Output the (x, y) coordinate of the center of the cell containing the given text.  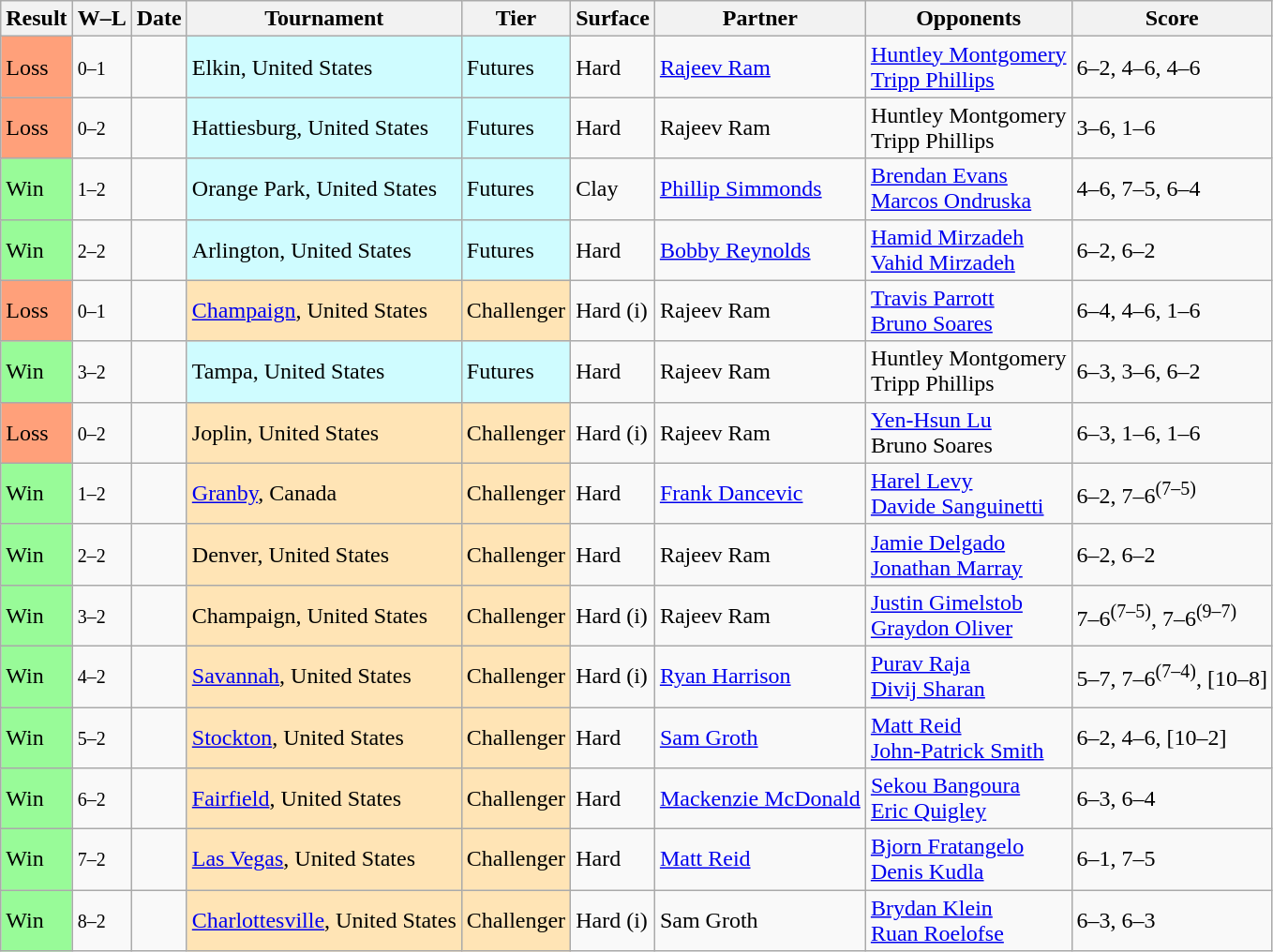
Elkin, United States (324, 67)
Stockton, United States (324, 736)
Las Vegas, United States (324, 860)
Tier (516, 19)
Bobby Reynolds (759, 249)
Phillip Simmonds (759, 189)
Date (159, 19)
Travis Parrott Bruno Soares (968, 311)
6–1, 7–5 (1172, 860)
6–3, 3–6, 6–2 (1172, 371)
Matt Reid (759, 860)
Ryan Harrison (759, 677)
Denver, United States (324, 555)
5–7, 7–6(7–4), [10–8] (1172, 677)
6–2, 4–6, 4–6 (1172, 67)
7–2 (101, 860)
5–2 (101, 736)
3–6, 1–6 (1172, 127)
Score (1172, 19)
7–6(7–5), 7–6(9–7) (1172, 615)
6–3, 1–6, 1–6 (1172, 433)
4–6, 7–5, 6–4 (1172, 189)
Hattiesburg, United States (324, 127)
Tournament (324, 19)
6–3, 6–3 (1172, 920)
6–2, 7–6(7–5) (1172, 493)
Arlington, United States (324, 249)
Bjorn Fratangelo Denis Kudla (968, 860)
Justin Gimelstob Graydon Oliver (968, 615)
Tampa, United States (324, 371)
Partner (759, 19)
Frank Dancevic (759, 493)
Charlottesville, United States (324, 920)
4–2 (101, 677)
8–2 (101, 920)
Fairfield, United States (324, 798)
Clay (613, 189)
Granby, Canada (324, 493)
6–4, 4–6, 1–6 (1172, 311)
Opponents (968, 19)
Mackenzie McDonald (759, 798)
Matt Reid John-Patrick Smith (968, 736)
Hamid Mirzadeh Vahid Mirzadeh (968, 249)
Yen-Hsun Lu Bruno Soares (968, 433)
6–2, 4–6, [10–2] (1172, 736)
Surface (613, 19)
Purav Raja Divij Sharan (968, 677)
Brendan Evans Marcos Ondruska (968, 189)
6–2 (101, 798)
Joplin, United States (324, 433)
6–3, 6–4 (1172, 798)
Result (37, 19)
Brydan Klein Ruan Roelofse (968, 920)
Sekou Bangoura Eric Quigley (968, 798)
W–L (101, 19)
Savannah, United States (324, 677)
Jamie Delgado Jonathan Marray (968, 555)
Orange Park, United States (324, 189)
Harel Levy Davide Sanguinetti (968, 493)
